Search for the cell housing the specified text and yield its (x, y) center coordinate. 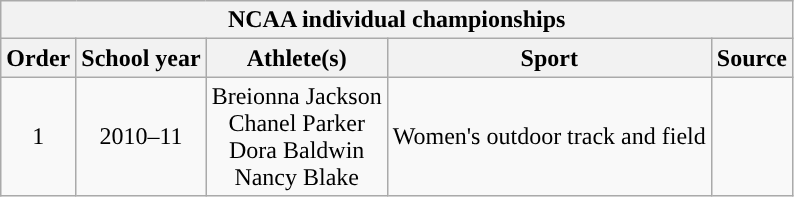
NCAA individual championships (397, 20)
Women's outdoor track and field (549, 136)
Breionna JacksonChanel ParkerDora BaldwinNancy Blake (296, 136)
Athlete(s) (296, 58)
Order (38, 58)
1 (38, 136)
Source (752, 58)
School year (141, 58)
2010–11 (141, 136)
Sport (549, 58)
